Find where the given text appears and provide that cell's center as [x, y] coordinate. 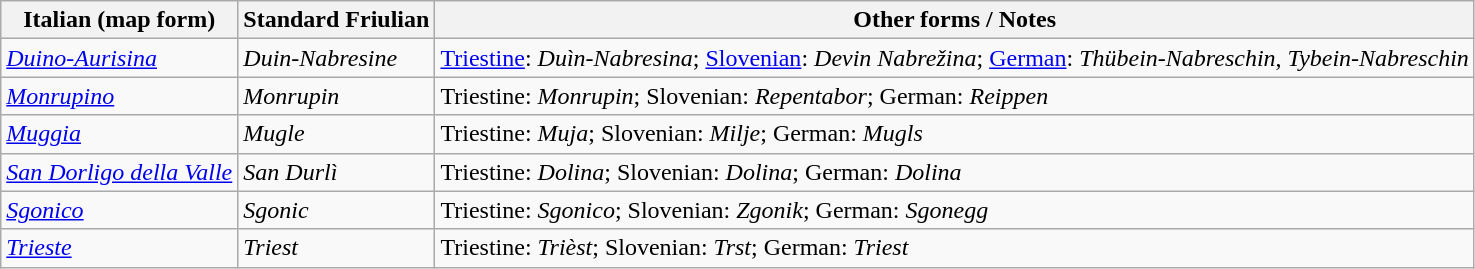
Triest [336, 248]
Sgonico [120, 210]
Standard Friulian [336, 20]
Other forms / Notes [955, 20]
Duino-Aurisina [120, 58]
San Durlì [336, 172]
Muggia [120, 134]
San Dorligo della Valle [120, 172]
Triestine: Dolina; Slovenian: Dolina; German: Dolina [955, 172]
Triestine: Duìn-Nabresina; Slovenian: Devin Nabrežina; German: Thübein-Nabreschin, Tybein-Nabreschin [955, 58]
Triestine: Sgonico; Slovenian: Zgonik; German: Sgonegg [955, 210]
Monrupin [336, 96]
Mugle [336, 134]
Triestine: Monrupin; Slovenian: Repentabor; German: Reippen [955, 96]
Trieste [120, 248]
Italian (map form) [120, 20]
Duin-Nabresine [336, 58]
Triestine: Muja; Slovenian: Milje; German: Mugls [955, 134]
Triestine: Trièst; Slovenian: Trst; German: Triest [955, 248]
Monrupino [120, 96]
Sgonic [336, 210]
